From the cell containing the given text, extract its center point as [x, y] coordinate. 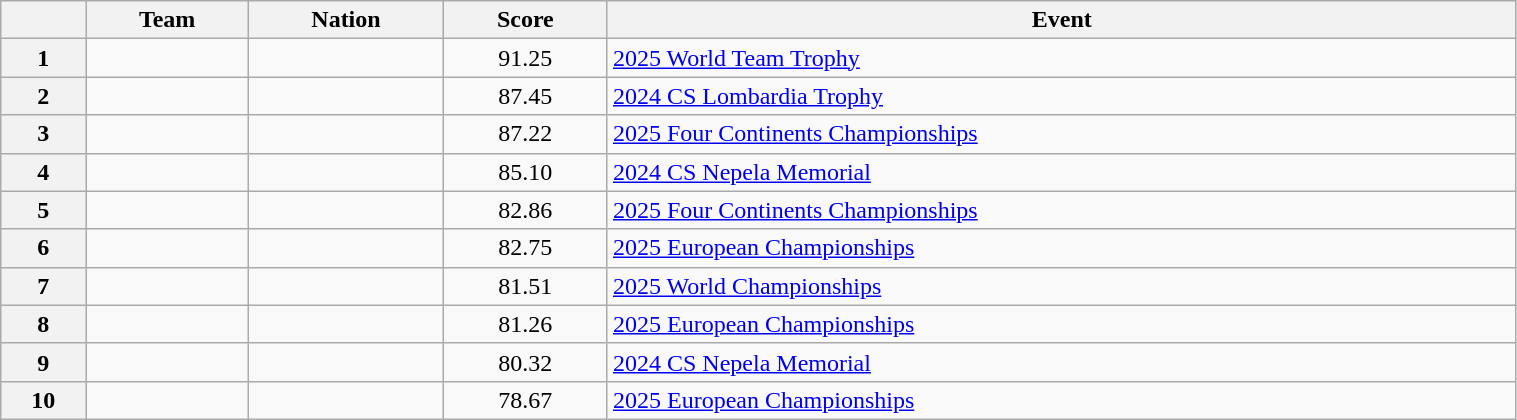
87.22 [525, 134]
82.86 [525, 210]
2 [44, 96]
10 [44, 400]
78.67 [525, 400]
5 [44, 210]
8 [44, 324]
Event [1062, 20]
91.25 [525, 58]
82.75 [525, 248]
3 [44, 134]
4 [44, 172]
80.32 [525, 362]
85.10 [525, 172]
2025 World Championships [1062, 286]
81.26 [525, 324]
6 [44, 248]
9 [44, 362]
Nation [346, 20]
Score [525, 20]
1 [44, 58]
2024 CS Lombardia Trophy [1062, 96]
Team [168, 20]
81.51 [525, 286]
2025 World Team Trophy [1062, 58]
87.45 [525, 96]
7 [44, 286]
